Identify which cell holds the provided text, then report its [x, y] central coordinate. 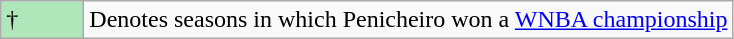
Denotes seasons in which Penicheiro won a WNBA championship [408, 20]
† [42, 20]
